Scan for the cell matching the given text and deliver its (X, Y) coordinate at center. 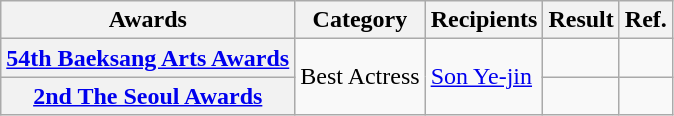
2nd The Seoul Awards (148, 96)
Recipients (484, 20)
Son Ye-jin (484, 77)
Ref. (646, 20)
Best Actress (360, 77)
Category (360, 20)
Awards (148, 20)
54th Baeksang Arts Awards (148, 58)
Result (581, 20)
